Provide the (X, Y) coordinate of the cell's center where the given text is located.  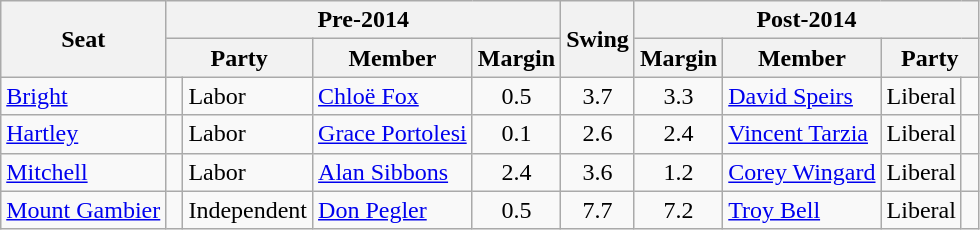
1.2 (678, 172)
7.7 (598, 210)
David Speirs (802, 96)
Vincent Tarzia (802, 134)
Seat (84, 39)
Chloë Fox (393, 96)
Bright (84, 96)
Swing (598, 39)
0.1 (516, 134)
Corey Wingard (802, 172)
Don Pegler (393, 210)
Alan Sibbons (393, 172)
3.6 (598, 172)
Mitchell (84, 172)
2.6 (598, 134)
3.7 (598, 96)
Post-2014 (806, 20)
Hartley (84, 134)
3.3 (678, 96)
Independent (248, 210)
Mount Gambier (84, 210)
7.2 (678, 210)
Troy Bell (802, 210)
Grace Portolesi (393, 134)
Pre-2014 (364, 20)
